Search for the cell housing the specified text and yield its (x, y) center coordinate. 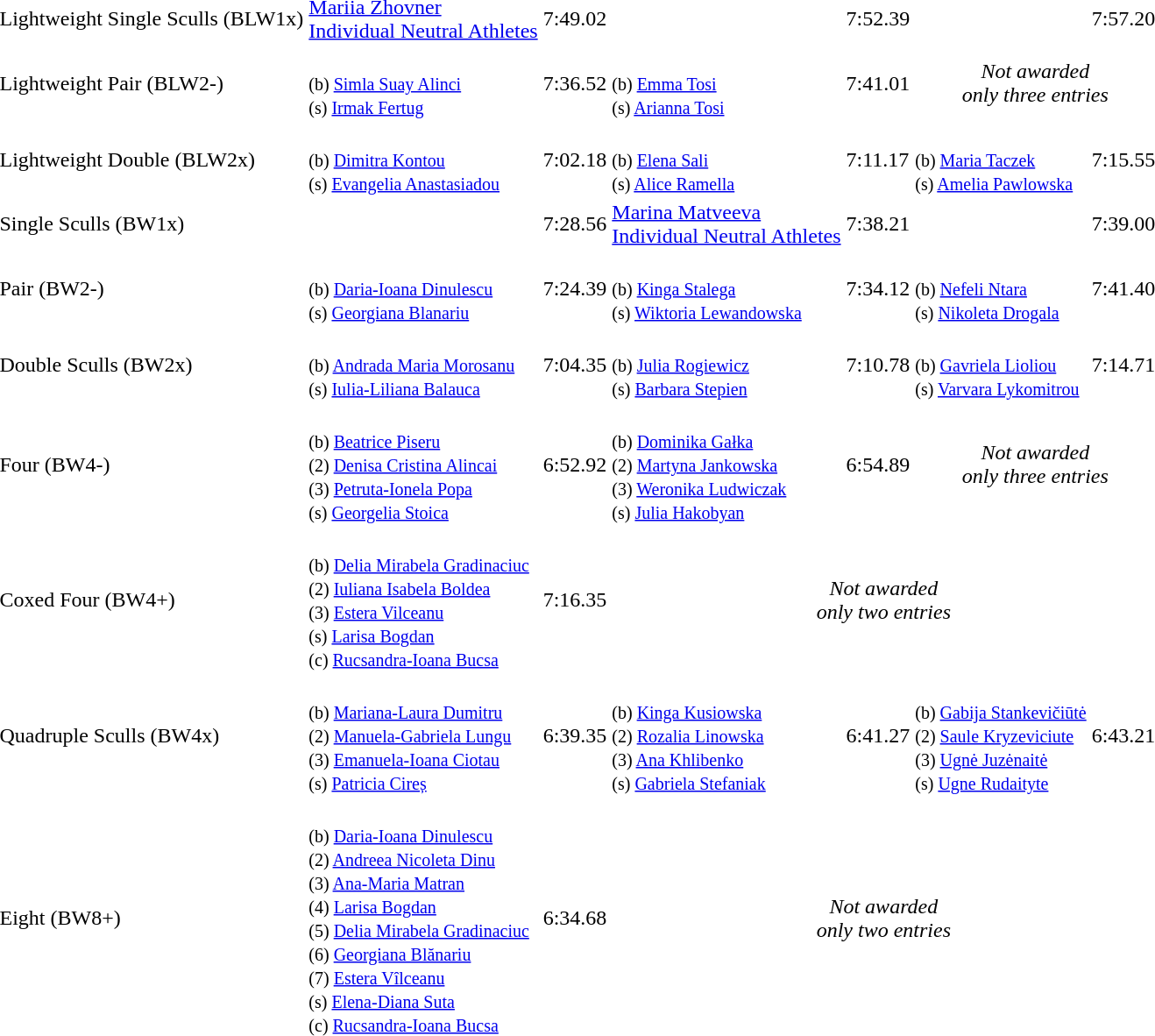
(b) Dominika Gałka(2) Martyna Jankowska(3) Weronika Ludwiczak(s) Julia Hakobyan (726, 465)
Marina MatveevaIndividual Neutral Athletes (726, 224)
(b) Dimitra Kontou(s) Evangelia Anastasiadou (423, 160)
(b) Elena Sali(s) Alice Ramella (726, 160)
7:34.12 (878, 288)
(b) Delia Mirabela Gradinaciuc(2) Iuliana Isabela Boldea(3) Estera Vilceanu(s) Larisa Bogdan(c) Rucsandra-Ioana Bucsa (423, 600)
(b) Nefeli Ntara(s) Nikoleta Drogala (1001, 288)
(b) Daria-Ioana Dinulescu(s) Georgiana Blanariu (423, 288)
6:52.92 (575, 465)
6:39.35 (575, 735)
(b) Beatrice Piseru(2) Denisa Cristina Alincai(3) Petruta-Ionela Popa(s) Georgelia Stoica (423, 465)
7:04.35 (575, 365)
(b) Gabija Stankevičiūtė(2) Saule Kryzeviciute(3) Ugnė Juzėnaitė(s) Ugne Rudaityte (1001, 735)
7:24.39 (575, 288)
(b) Mariana-Laura Dumitru(2) Manuela-Gabriela Lungu(3) Emanuela-Ioana Ciotau(s) Patricia Cireș (423, 735)
7:41.01 (878, 83)
(b) Maria Taczek(s) Amelia Pawlowska (1001, 160)
6:41.27 (878, 735)
7:10.78 (878, 365)
7:36.52 (575, 83)
7:02.18 (575, 160)
(b) Emma Tosi(s) Arianna Tosi (726, 83)
(b) Julia Rogiewicz(s) Barbara Stepien (726, 365)
(b) Simla Suay Alinci(s) Irmak Fertug (423, 83)
7:11.17 (878, 160)
6:54.89 (878, 465)
(b) Gavriela Lioliou(s) Varvara Lykomitrou (1001, 365)
(b) Andrada Maria Morosanu(s) Iulia-Liliana Balauca (423, 365)
(b) Kinga Stalega(s) Wiktoria Lewandowska (726, 288)
7:16.35 (575, 600)
(b) Kinga Kusiowska(2) Rozalia Linowska(3) Ana Khlibenko(s) Gabriela Stefaniak (726, 735)
7:28.56 (575, 224)
7:38.21 (878, 224)
